Determine the [x, y] coordinate at the center of the cell enclosing the given text.  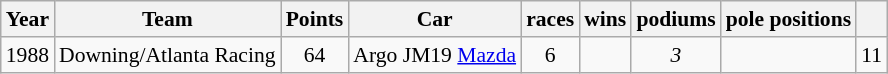
Downing/Atlanta Racing [168, 55]
3 [676, 55]
Argo JM19 Mazda [434, 55]
Car [434, 19]
1988 [28, 55]
Points [315, 19]
64 [315, 55]
wins [605, 19]
races [550, 19]
11 [872, 55]
Year [28, 19]
pole positions [788, 19]
6 [550, 55]
Team [168, 19]
podiums [676, 19]
